Return (x, y) of the center of cell containing provided text 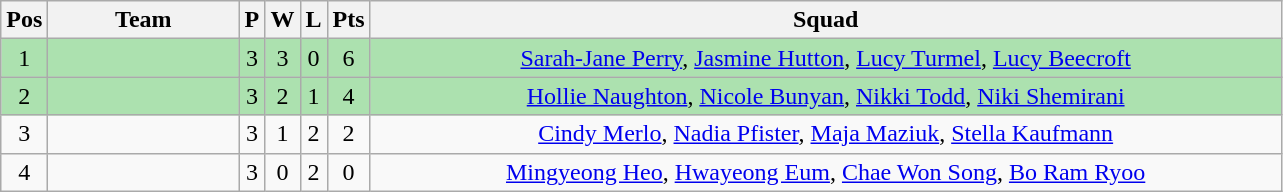
Mingyeong Heo, Hwayeong Eum, Chae Won Song, Bo Ram Ryoo (826, 172)
Sarah-Jane Perry, Jasmine Hutton, Lucy Turmel, Lucy Beecroft (826, 58)
6 (348, 58)
Hollie Naughton, Nicole Bunyan, Nikki Todd, Niki Shemirani (826, 96)
L (314, 20)
Pos (24, 20)
Squad (826, 20)
W (282, 20)
Pts (348, 20)
Team (144, 20)
P (252, 20)
Cindy Merlo, Nadia Pfister, Maja Maziuk, Stella Kaufmann (826, 134)
